Provide the [x, y] coordinate of the cell's center where the given text is located.  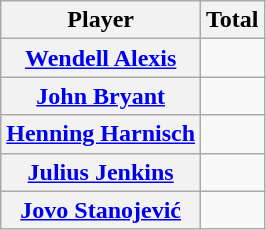
Wendell Alexis [101, 58]
John Bryant [101, 96]
Henning Harnisch [101, 134]
Jovo Stanojević [101, 210]
Player [101, 20]
Julius Jenkins [101, 172]
Total [233, 20]
